Extract the (x, y) coordinate from the center of the cell holding the provided text.  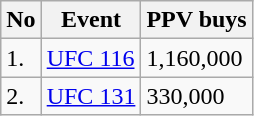
1. (21, 58)
PPV buys (196, 20)
1,160,000 (196, 58)
2. (21, 96)
330,000 (196, 96)
UFC 131 (91, 96)
Event (91, 20)
No (21, 20)
UFC 116 (91, 58)
